From the cell containing the given text, extract its center point as [x, y] coordinate. 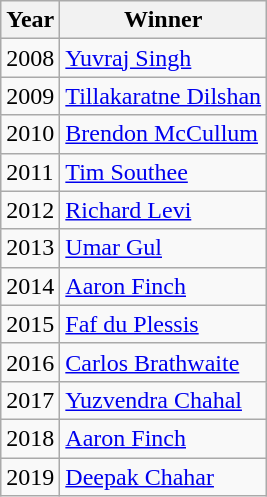
2017 [30, 400]
Faf du Plessis [164, 324]
Winner [164, 20]
2011 [30, 172]
Carlos Brathwaite [164, 362]
Year [30, 20]
Tim Southee [164, 172]
2010 [30, 134]
2013 [30, 248]
2018 [30, 438]
Yuvraj Singh [164, 58]
2019 [30, 477]
Brendon McCullum [164, 134]
Umar Gul [164, 248]
2015 [30, 324]
Deepak Chahar [164, 477]
Richard Levi [164, 210]
2016 [30, 362]
2012 [30, 210]
2008 [30, 58]
2014 [30, 286]
Yuzvendra Chahal [164, 400]
Tillakaratne Dilshan [164, 96]
2009 [30, 96]
